Determine the (x, y) coordinate at the center of the cell enclosing the given text.  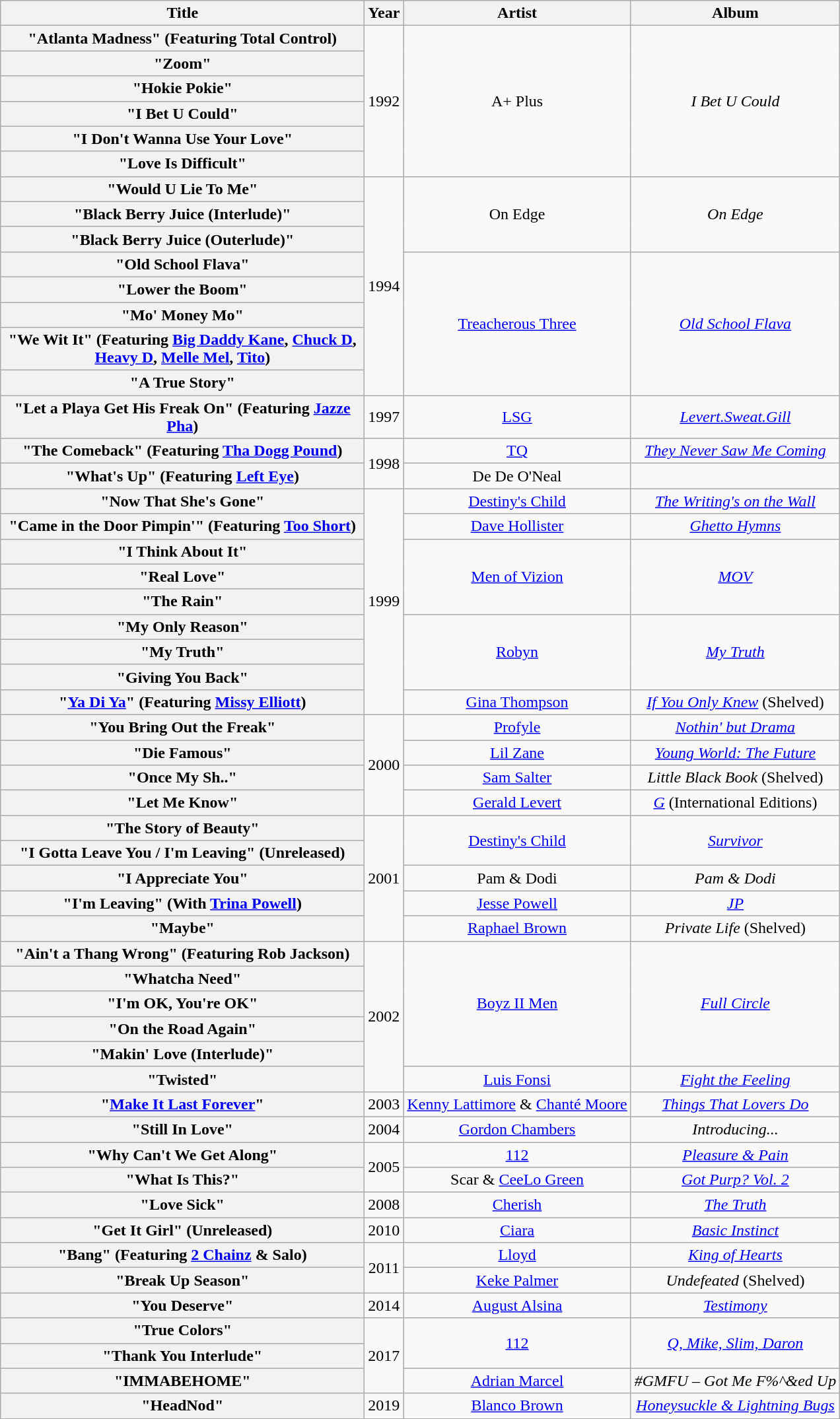
"I Think About It" (182, 551)
"Twisted" (182, 1079)
"You Deserve" (182, 1305)
"Atlanta Madness" (Featuring Total Control) (182, 38)
"The Comeback" (Featuring Tha Dogg Pound) (182, 451)
"Let a Playa Get His Freak On" (Featuring Jazze Pha) (182, 417)
My Truth (735, 652)
"Zoom" (182, 63)
Levert.Sweat.Gill (735, 417)
"Black Berry Juice (Outerlude)" (182, 239)
"You Bring Out the Freak" (182, 727)
Boyz II Men (517, 1004)
Dave Hollister (517, 526)
Luis Fonsi (517, 1079)
Keke Palmer (517, 1280)
Gina Thompson (517, 702)
"Ya Di Ya" (Featuring Missy Elliott) (182, 702)
Private Life (Shelved) (735, 928)
"Real Love" (182, 576)
2008 (384, 1205)
Old School Flava (735, 324)
Adrian Marcel (517, 1381)
Sam Salter (517, 778)
2004 (384, 1129)
"What's Up" (Featuring Left Eye) (182, 476)
"Thank You Interlude" (182, 1356)
Blanco Brown (517, 1406)
"My Only Reason" (182, 627)
"Hokie Pokie" (182, 88)
1999 (384, 602)
If You Only Knew (Shelved) (735, 702)
Full Circle (735, 1004)
"I'm Leaving" (With Trina Powell) (182, 903)
2011 (384, 1268)
"Would U Lie To Me" (182, 189)
JP (735, 903)
"Makin' Love (Interlude)" (182, 1054)
Pleasure & Pain (735, 1155)
1992 (384, 101)
"We Wit It" (Featuring Big Daddy Kane, Chuck D, Heavy D, Melle Mel, Tito) (182, 349)
Honeysuckle & Lightning Bugs (735, 1406)
Year (384, 13)
Cherish (517, 1205)
G (International Editions) (735, 803)
Nothin' but Drama (735, 727)
"I Appreciate You" (182, 878)
King of Hearts (735, 1255)
"Old School Flava" (182, 264)
A+ Plus (517, 101)
Scar & CeeLo Green (517, 1180)
"What Is This?" (182, 1180)
Introducing... (735, 1129)
Robyn (517, 652)
Album (735, 13)
"The Story of Beauty" (182, 828)
MOV (735, 576)
Raphael Brown (517, 928)
"Get It Girl" (Unreleased) (182, 1230)
2005 (384, 1167)
"Giving You Back" (182, 677)
1997 (384, 417)
"On the Road Again" (182, 1029)
Young World: The Future (735, 752)
Gordon Chambers (517, 1129)
I Bet U Could (735, 101)
2000 (384, 765)
2001 (384, 878)
Q, Mike, Slim, Daron (735, 1343)
"Black Berry Juice (Interlude)" (182, 214)
"Bang" (Featuring 2 Chainz & Salo) (182, 1255)
Basic Instinct (735, 1230)
Ciara (517, 1230)
#GMFU – Got Me F%^&ed Up (735, 1381)
They Never Saw Me Coming (735, 451)
Survivor (735, 841)
Lil Zane (517, 752)
"Love Is Difficult" (182, 164)
2019 (384, 1406)
"A True Story" (182, 383)
The Writing's on the Wall (735, 501)
"Ain't a Thang Wrong" (Featuring Rob Jackson) (182, 953)
Lloyd (517, 1255)
1994 (384, 286)
"Came in the Door Pimpin'" (Featuring Too Short) (182, 526)
"Whatcha Need" (182, 979)
1998 (384, 464)
The Truth (735, 1205)
Fight the Feeling (735, 1079)
Gerald Levert (517, 803)
Ghetto Hymns (735, 526)
Profyle (517, 727)
"Love Sick" (182, 1205)
Artist (517, 13)
"Still In Love" (182, 1129)
LSG (517, 417)
"Make It Last Forever" (182, 1104)
Testimony (735, 1305)
"Let Me Know" (182, 803)
Got Purp? Vol. 2 (735, 1180)
"True Colors" (182, 1331)
2014 (384, 1305)
Jesse Powell (517, 903)
"Break Up Season" (182, 1280)
TQ (517, 451)
August Alsina (517, 1305)
"Lower the Boom" (182, 289)
"IMMABEHOME" (182, 1381)
"My Truth" (182, 652)
Undefeated (Shelved) (735, 1280)
2002 (384, 1016)
"Maybe" (182, 928)
Treacherous Three (517, 324)
"Why Can't We Get Along" (182, 1155)
Title (182, 13)
"Now That She's Gone" (182, 501)
"I Gotta Leave You / I'm Leaving" (Unreleased) (182, 853)
"Once My Sh.." (182, 778)
"I Don't Wanna Use Your Love" (182, 139)
"The Rain" (182, 602)
"I Bet U Could" (182, 114)
De De O'Neal (517, 476)
2010 (384, 1230)
Kenny Lattimore & Chanté Moore (517, 1104)
Men of Vizion (517, 576)
Things That Lovers Do (735, 1104)
Little Black Book (Shelved) (735, 778)
"HeadNod" (182, 1406)
"Mo' Money Mo" (182, 315)
2003 (384, 1104)
"Die Famous" (182, 752)
2017 (384, 1356)
"I'm OK, You're OK" (182, 1004)
